Return the (x, y) coordinate for the center point of the cell that contains the specified text.  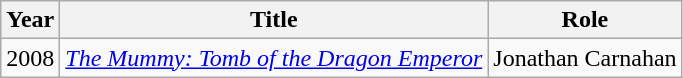
The Mummy: Tomb of the Dragon Emperor (274, 58)
Year (30, 20)
Title (274, 20)
2008 (30, 58)
Role (585, 20)
Jonathan Carnahan (585, 58)
